Capture the cell that displays the provided text and extract its [x, y] central coordinate. 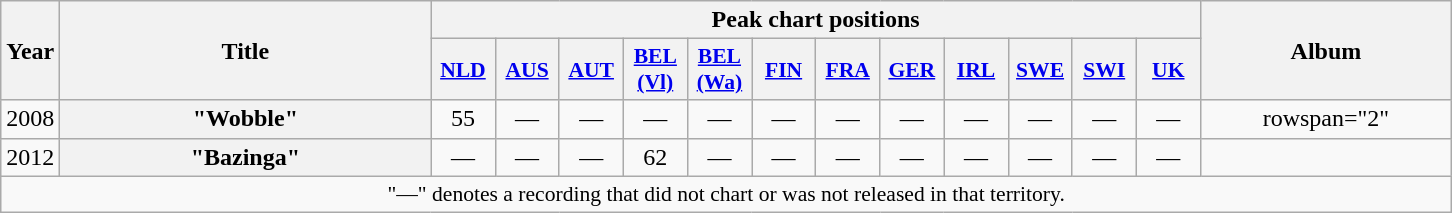
"Bazinga" [246, 157]
UK [1168, 70]
SWI [1104, 70]
AUS [527, 70]
FIN [784, 70]
IRL [976, 70]
NLD [463, 70]
GER [912, 70]
55 [463, 119]
Year [30, 50]
BEL (Wa) [719, 70]
rowspan="2" [1326, 119]
2008 [30, 119]
FRA [848, 70]
BEL (Vl) [655, 70]
62 [655, 157]
Title [246, 50]
AUT [591, 70]
SWE [1040, 70]
"—" denotes a recording that did not chart or was not released in that territory. [726, 194]
2012 [30, 157]
Album [1326, 50]
Peak chart positions [816, 20]
"Wobble" [246, 119]
